Detect which cell encompasses the target text, then output its [X, Y] center coordinate. 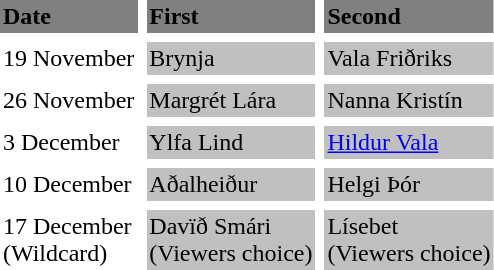
26 November [68, 100]
3 December [68, 142]
Lísebet(Viewers choice) [408, 240]
Date [68, 16]
Hildur Vala [408, 142]
First [230, 16]
19 November [68, 58]
Davïð Smári(Viewers choice) [230, 240]
Margrét Lára [230, 100]
Ylfa Lind [230, 142]
Brynja [230, 58]
Helgi Þór [408, 184]
Nanna Kristín [408, 100]
17 December(Wildcard) [68, 240]
Aðalheiður [230, 184]
Vala Friðriks [408, 58]
10 December [68, 184]
Second [408, 16]
